Pinpoint the cell where the given text exists, returning its (X, Y) midpoint coordinate. 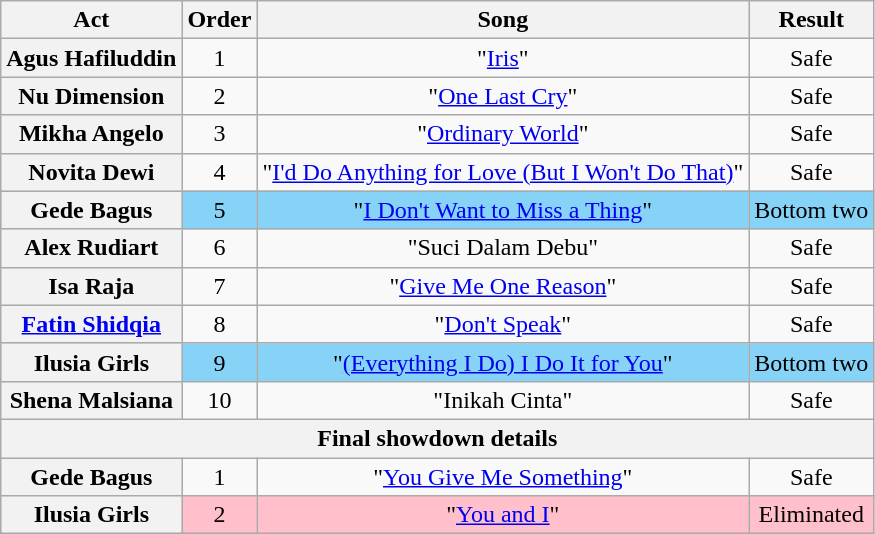
"Give Me One Reason" (503, 286)
"Inikah Cinta" (503, 400)
"Suci Dalam Debu" (503, 248)
Eliminated (812, 515)
10 (220, 400)
"You and I" (503, 515)
6 (220, 248)
4 (220, 172)
Act (92, 20)
Result (812, 20)
Order (220, 20)
Nu Dimension (92, 96)
Mikha Angelo (92, 134)
Final showdown details (438, 438)
3 (220, 134)
"I'd Do Anything for Love (But I Won't Do That)" (503, 172)
"One Last Cry" (503, 96)
"(Everything I Do) I Do It for You" (503, 362)
9 (220, 362)
"Ordinary World" (503, 134)
Alex Rudiart (92, 248)
Isa Raja (92, 286)
5 (220, 210)
8 (220, 324)
7 (220, 286)
Fatin Shidqia (92, 324)
"Iris" (503, 58)
"You Give Me Something" (503, 477)
Song (503, 20)
Novita Dewi (92, 172)
Shena Malsiana (92, 400)
"I Don't Want to Miss a Thing" (503, 210)
"Don't Speak" (503, 324)
Agus Hafiluddin (92, 58)
